Detect which cell encompasses the target text, then output its (x, y) center coordinate. 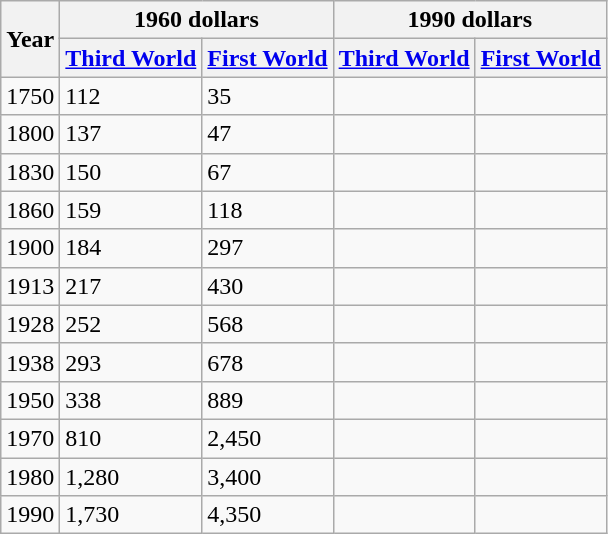
889 (268, 400)
1900 (30, 248)
1913 (30, 286)
118 (268, 210)
1800 (30, 134)
1960 dollars (196, 20)
252 (131, 324)
1990 dollars (470, 20)
150 (131, 172)
297 (268, 248)
137 (131, 134)
293 (131, 362)
1950 (30, 400)
1980 (30, 477)
430 (268, 286)
1,730 (131, 515)
338 (131, 400)
678 (268, 362)
3,400 (268, 477)
112 (131, 96)
568 (268, 324)
1750 (30, 96)
1,280 (131, 477)
47 (268, 134)
1928 (30, 324)
1830 (30, 172)
159 (131, 210)
1970 (30, 438)
2,450 (268, 438)
184 (131, 248)
1938 (30, 362)
67 (268, 172)
217 (131, 286)
Year (30, 39)
810 (131, 438)
4,350 (268, 515)
1860 (30, 210)
1990 (30, 515)
35 (268, 96)
